Locate the cell with the specified text and output its (X, Y) center coordinate. 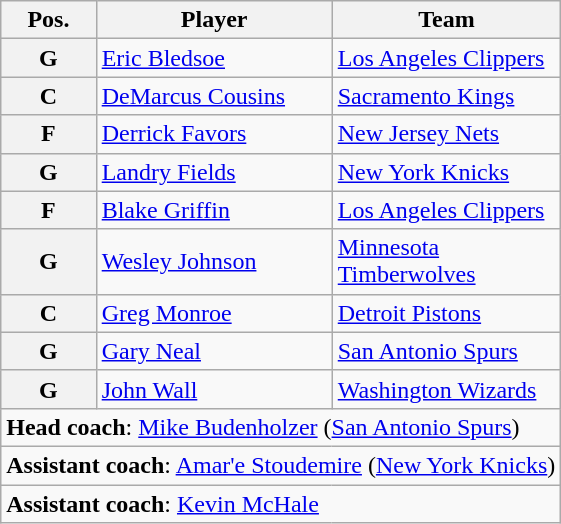
Head coach: Mike Budenholzer (San Antonio Spurs) (281, 427)
Assistant coach: Kevin McHale (281, 503)
Eric Bledsoe (214, 58)
Washington Wizards (446, 389)
Landry Fields (214, 172)
Gary Neal (214, 351)
San Antonio Spurs (446, 351)
Greg Monroe (214, 313)
Detroit Pistons (446, 313)
Minnesota Timberwolves (446, 262)
Sacramento Kings (446, 96)
DeMarcus Cousins (214, 96)
Assistant coach: Amar'e Stoudemire (New York Knicks) (281, 465)
Pos. (48, 20)
New Jersey Nets (446, 134)
Blake Griffin (214, 210)
New York Knicks (446, 172)
Team (446, 20)
Wesley Johnson (214, 262)
John Wall (214, 389)
Player (214, 20)
Derrick Favors (214, 134)
